Identify which cell holds the provided text, then report its [x, y] central coordinate. 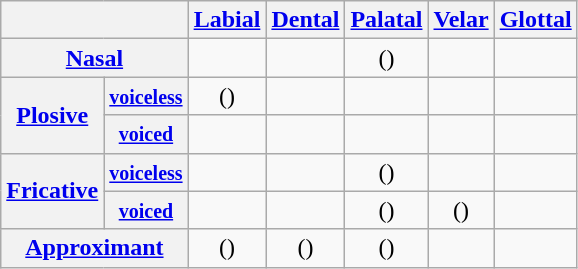
Dental [306, 20]
Labial [227, 20]
Velar [461, 20]
Nasal [94, 58]
Plosive [52, 115]
Fricative [52, 191]
Glottal [536, 20]
Palatal [386, 20]
Approximant [94, 248]
